For the text-containing cell, return its midpoint in (X, Y) coordinate format. 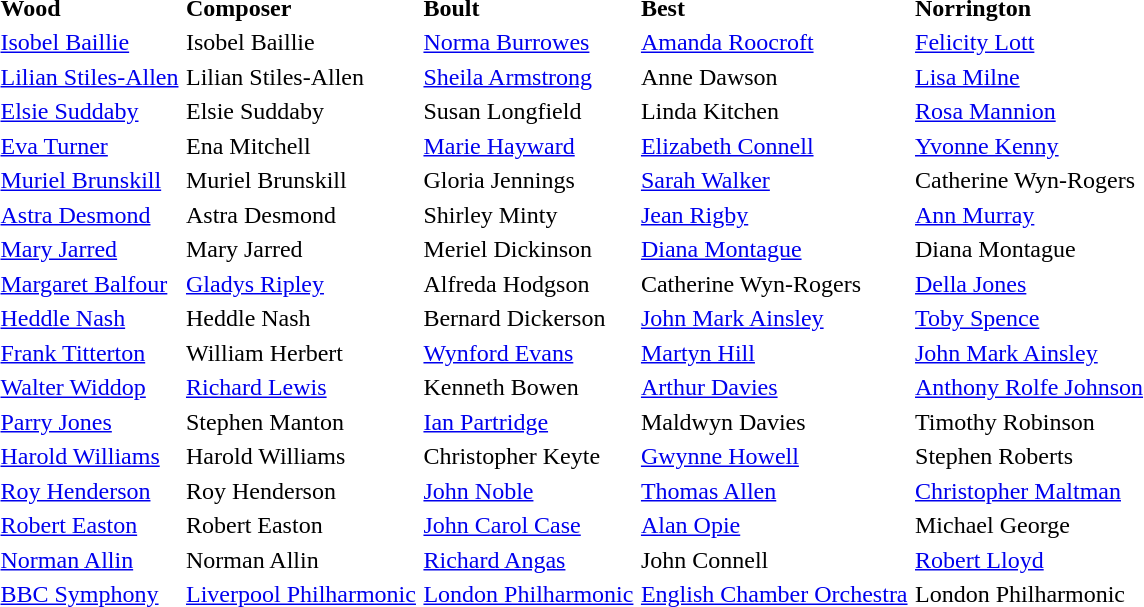
Sarah Walker (774, 180)
Gwynne Howell (774, 456)
John Connell (774, 560)
Parry Jones (89, 422)
Alan Opie (774, 526)
Stephen Roberts (1029, 456)
Norma Burrowes (528, 42)
Richard Angas (528, 560)
John Noble (528, 492)
Maldwyn Davies (774, 422)
Margaret Balfour (89, 284)
Robert Lloyd (1029, 560)
Lisa Milne (1029, 78)
Bernard Dickerson (528, 318)
Christopher Keyte (528, 456)
Anthony Rolfe Johnson (1029, 388)
Shirley Minty (528, 216)
Ian Partridge (528, 422)
Thomas Allen (774, 492)
Sheila Armstrong (528, 78)
Linda Kitchen (774, 112)
Ann Murray (1029, 216)
Stephen Manton (301, 422)
Martyn Hill (774, 354)
Susan Longfield (528, 112)
Gloria Jennings (528, 180)
Yvonne Kenny (1029, 146)
Amanda Roocroft (774, 42)
Richard Lewis (301, 388)
Anne Dawson (774, 78)
Elizabeth Connell (774, 146)
William Herbert (301, 354)
Ena Mitchell (301, 146)
Eva Turner (89, 146)
Christopher Maltman (1029, 492)
Kenneth Bowen (528, 388)
Della Jones (1029, 284)
Wynford Evans (528, 354)
Toby Spence (1029, 318)
Alfreda Hodgson (528, 284)
Gladys Ripley (301, 284)
Jean Rigby (774, 216)
Frank Titterton (89, 354)
Timothy Robinson (1029, 422)
Felicity Lott (1029, 42)
Meriel Dickinson (528, 250)
Arthur Davies (774, 388)
Michael George (1029, 526)
Walter Widdop (89, 388)
Marie Hayward (528, 146)
Rosa Mannion (1029, 112)
John Carol Case (528, 526)
